Return [x, y] of the center of cell containing provided text 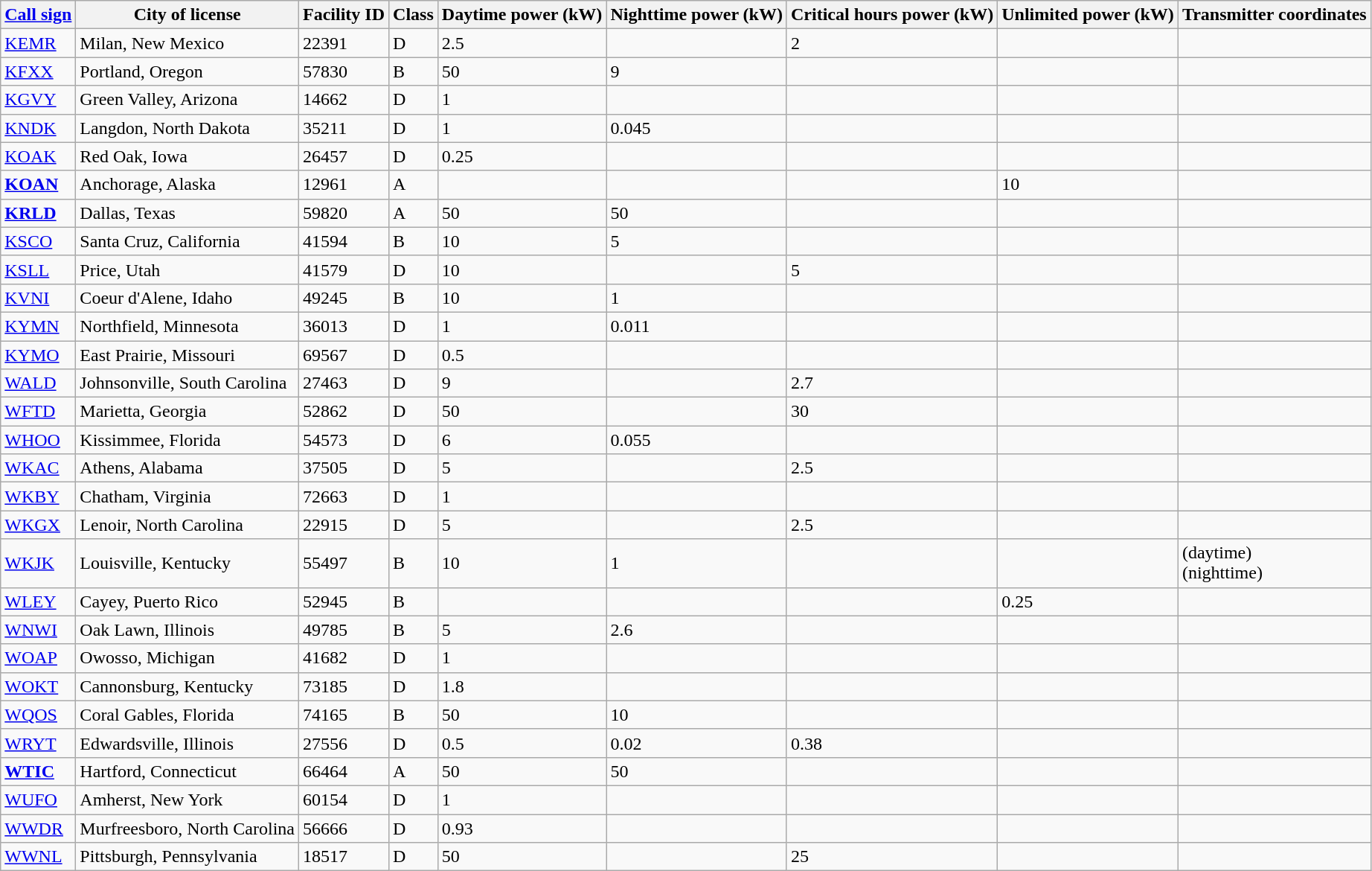
Unlimited power (kW) [1088, 15]
2 [891, 43]
Cayey, Puerto Rico [187, 602]
KOAK [39, 156]
41579 [344, 269]
69567 [344, 355]
WALD [39, 383]
Transmitter coordinates [1274, 15]
2.6 [696, 630]
72663 [344, 497]
0.055 [696, 440]
54573 [344, 440]
0.02 [696, 743]
KFXX [39, 71]
KVNI [39, 298]
(daytime) (nighttime) [1274, 563]
WWDR [39, 829]
59820 [344, 213]
Call sign [39, 15]
Amherst, New York [187, 800]
WLEY [39, 602]
Price, Utah [187, 269]
WKBY [39, 497]
Murfreesboro, North Carolina [187, 829]
KYMN [39, 326]
WQOS [39, 715]
25 [891, 857]
12961 [344, 185]
66464 [344, 771]
26457 [344, 156]
WUFO [39, 800]
Green Valley, Arizona [187, 100]
41594 [344, 241]
WNWI [39, 630]
0.011 [696, 326]
18517 [344, 857]
27556 [344, 743]
KSLL [39, 269]
Coeur d'Alene, Idaho [187, 298]
KSCO [39, 241]
74165 [344, 715]
Pittsburgh, Pennsylvania [187, 857]
WOKT [39, 686]
KEMR [39, 43]
Johnsonville, South Carolina [187, 383]
City of license [187, 15]
Portland, Oregon [187, 71]
WKGX [39, 525]
14662 [344, 100]
Dallas, Texas [187, 213]
Nighttime power (kW) [696, 15]
Marietta, Georgia [187, 412]
WTIC [39, 771]
22915 [344, 525]
KOAN [39, 185]
WOAP [39, 658]
49245 [344, 298]
0.045 [696, 128]
56666 [344, 829]
Owosso, Michigan [187, 658]
27463 [344, 383]
KYMO [39, 355]
Athens, Alabama [187, 468]
Chatham, Virginia [187, 497]
73185 [344, 686]
Oak Lawn, Illinois [187, 630]
Santa Cruz, California [187, 241]
Anchorage, Alaska [187, 185]
1.8 [522, 686]
Coral Gables, Florida [187, 715]
22391 [344, 43]
East Prairie, Missouri [187, 355]
Facility ID [344, 15]
KRLD [39, 213]
WKJK [39, 563]
Milan, New Mexico [187, 43]
49785 [344, 630]
KNDK [39, 128]
Daytime power (kW) [522, 15]
WWNL [39, 857]
36013 [344, 326]
35211 [344, 128]
KGVY [39, 100]
Red Oak, Iowa [187, 156]
41682 [344, 658]
Langdon, North Dakota [187, 128]
WFTD [39, 412]
Northfield, Minnesota [187, 326]
0.93 [522, 829]
WKAC [39, 468]
Louisville, Kentucky [187, 563]
6 [522, 440]
WHOO [39, 440]
Cannonsburg, Kentucky [187, 686]
Lenoir, North Carolina [187, 525]
30 [891, 412]
2.7 [891, 383]
Hartford, Connecticut [187, 771]
55497 [344, 563]
52862 [344, 412]
Edwardsville, Illinois [187, 743]
57830 [344, 71]
Kissimmee, Florida [187, 440]
0.38 [891, 743]
Critical hours power (kW) [891, 15]
37505 [344, 468]
WRYT [39, 743]
Class [414, 15]
60154 [344, 800]
52945 [344, 602]
